Return the [x, y] coordinate for the center point of the cell that contains the specified text.  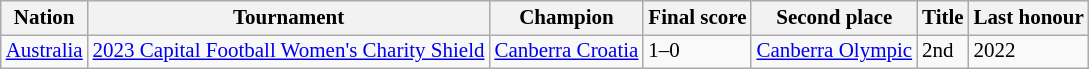
Last honour [1029, 18]
Second place [834, 18]
Australia [44, 52]
1–0 [697, 52]
Champion [566, 18]
Tournament [289, 18]
Nation [44, 18]
Title [943, 18]
2022 [1029, 52]
Canberra Croatia [566, 52]
2023 Capital Football Women's Charity Shield [289, 52]
Final score [697, 18]
Canberra Olympic [834, 52]
2nd [943, 52]
